Capture the cell that displays the provided text and extract its [X, Y] central coordinate. 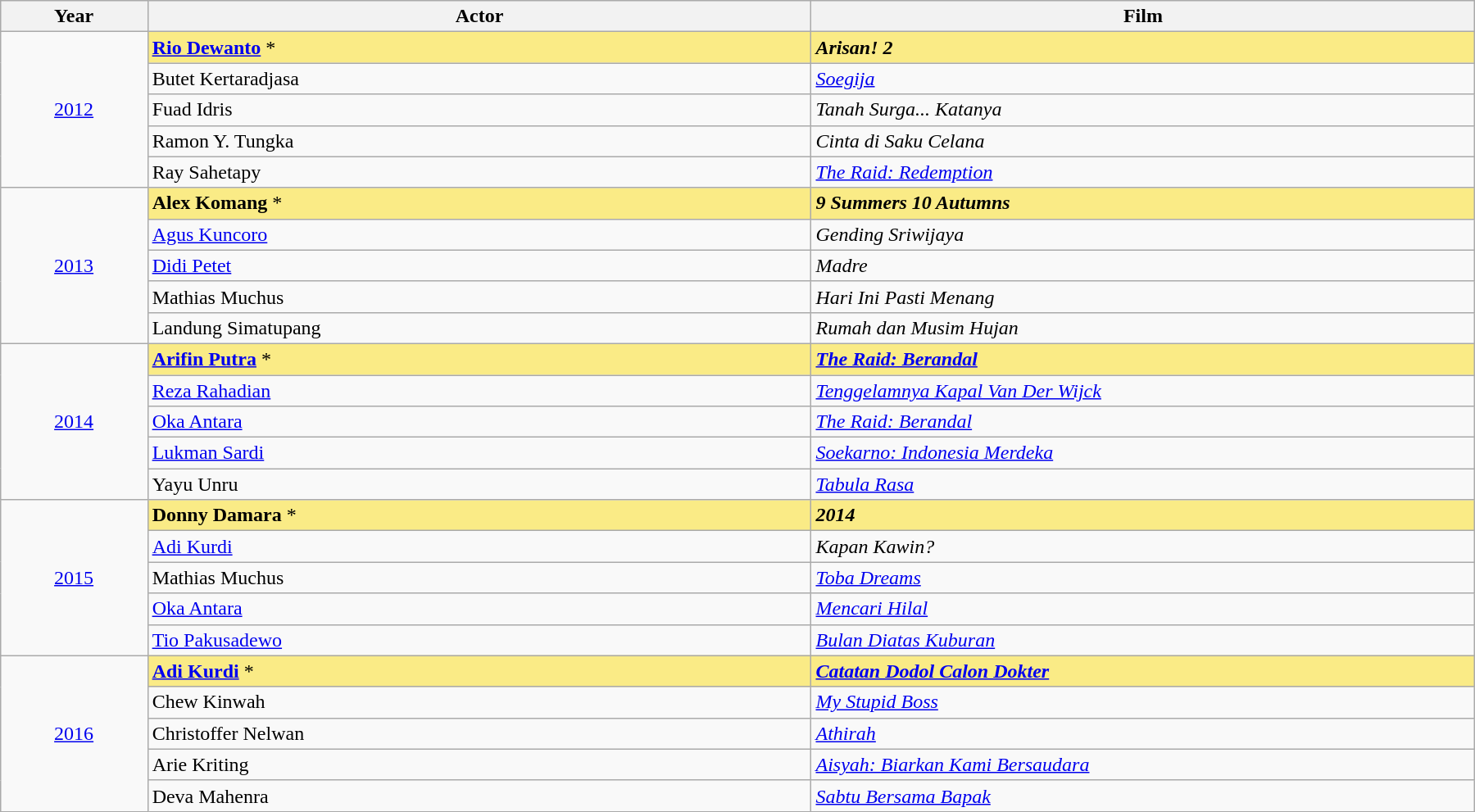
Agus Kuncoro [479, 234]
Landung Simatupang [479, 328]
Ray Sahetapy [479, 172]
Gending Sriwijaya [1143, 234]
Soekarno: Indonesia Merdeka [1143, 453]
Mencari Hilal [1143, 609]
Year [74, 16]
2012 [74, 110]
Arisan! 2 [1143, 48]
Arie Kriting [479, 764]
Hari Ini Pasti Menang [1143, 297]
Aisyah: Biarkan Kami Bersaudara [1143, 764]
Lukman Sardi [479, 453]
Adi Kurdi * [479, 671]
Butet Kertaradjasa [479, 79]
Chew Kinwah [479, 702]
Ramon Y. Tungka [479, 141]
Kapan Kawin? [1143, 547]
Sabtu Bersama Bapak [1143, 796]
Madre [1143, 265]
Arifin Putra * [479, 359]
Deva Mahenra [479, 796]
Reza Rahadian [479, 391]
Tabula Rasa [1143, 484]
2016 [74, 733]
Cinta di Saku Celana [1143, 141]
2015 [74, 578]
Toba Dreams [1143, 578]
My Stupid Boss [1143, 702]
Tenggelamnya Kapal Van Der Wijck [1143, 391]
Fuad Idris [479, 110]
2013 [74, 265]
Catatan Dodol Calon Dokter [1143, 671]
Alex Komang * [479, 203]
Didi Petet [479, 265]
Adi Kurdi [479, 547]
Yayu Unru [479, 484]
Film [1143, 16]
Bulan Diatas Kuburan [1143, 640]
Rumah dan Musim Hujan [1143, 328]
Christoffer Nelwan [479, 733]
Soegija [1143, 79]
The Raid: Redemption [1143, 172]
Tio Pakusadewo [479, 640]
Tanah Surga... Katanya [1143, 110]
Donny Damara * [479, 515]
9 Summers 10 Autumns [1143, 203]
Athirah [1143, 733]
Actor [479, 16]
Rio Dewanto * [479, 48]
